Pinpoint the cell where the given text exists, returning its (x, y) midpoint coordinate. 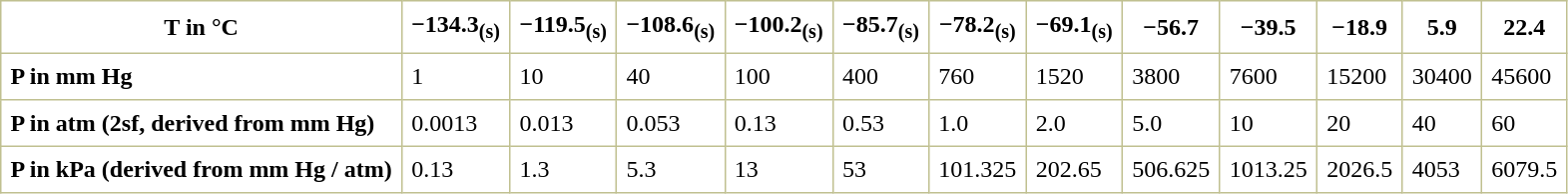
13 (779, 170)
45600 (1524, 77)
400 (880, 77)
0.53 (880, 123)
0.013 (563, 123)
60 (1524, 123)
−69.1(s) (1074, 28)
5.0 (1171, 123)
2.0 (1074, 123)
760 (978, 77)
P in atm (2sf, derived from mm Hg) (202, 123)
−100.2(s) (779, 28)
30400 (1442, 77)
−78.2(s) (978, 28)
P in mm Hg (202, 77)
1 (455, 77)
−39.5 (1269, 28)
2026.5 (1359, 170)
3800 (1171, 77)
5.3 (671, 170)
−108.6(s) (671, 28)
1.3 (563, 170)
−56.7 (1171, 28)
202.65 (1074, 170)
0.053 (671, 123)
20 (1359, 123)
1.0 (978, 123)
100 (779, 77)
−85.7(s) (880, 28)
506.625 (1171, 170)
6079.5 (1524, 170)
P in kPa (derived from mm Hg / atm) (202, 170)
22.4 (1524, 28)
1013.25 (1269, 170)
−18.9 (1359, 28)
−119.5(s) (563, 28)
−134.3(s) (455, 28)
15200 (1359, 77)
0.0013 (455, 123)
T in °C (202, 28)
53 (880, 170)
101.325 (978, 170)
7600 (1269, 77)
4053 (1442, 170)
5.9 (1442, 28)
1520 (1074, 77)
